Provide the (X, Y) coordinate of the cell's center where the given text is located.  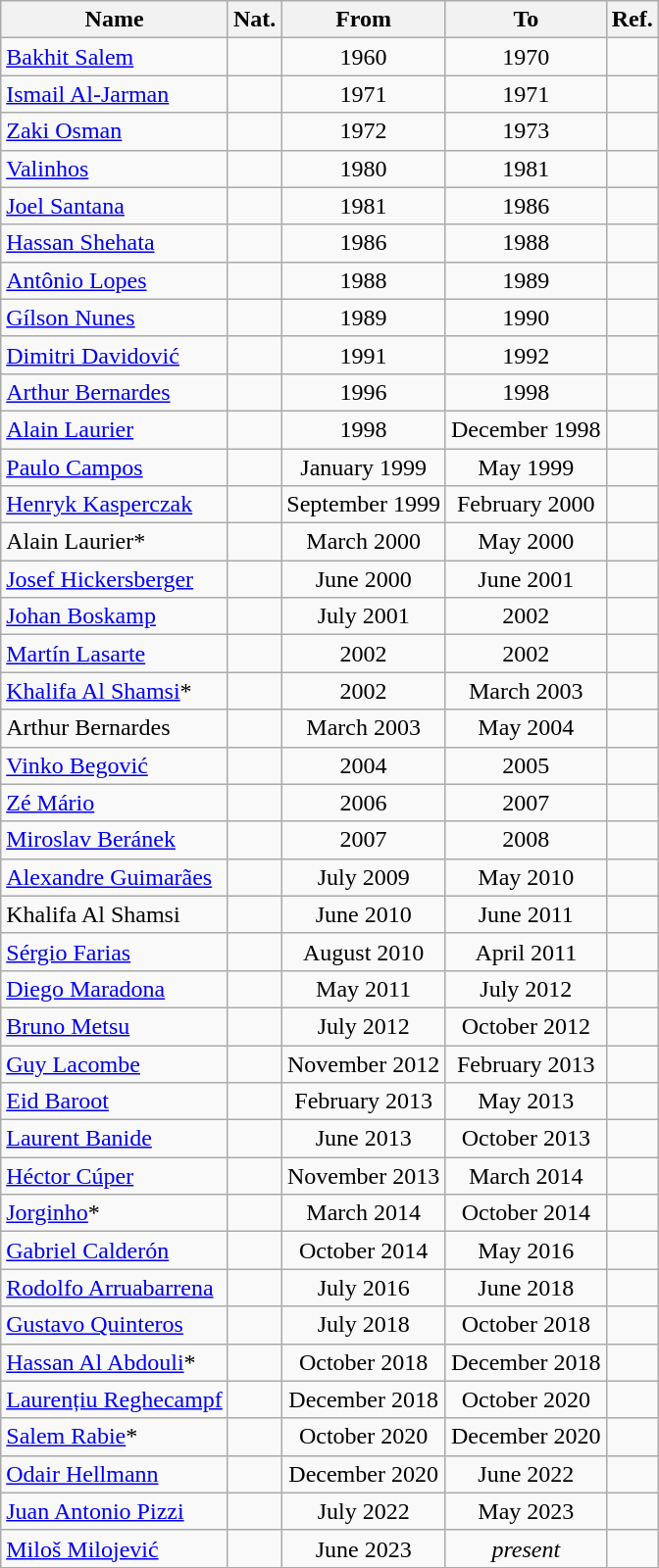
2005 (526, 765)
Laurențiu Reghecampf (115, 1399)
To (526, 20)
Gabriel Calderón (115, 1250)
July 2016 (364, 1288)
1992 (526, 355)
Héctor Cúper (115, 1176)
June 2010 (364, 914)
1990 (526, 318)
Valinhos (115, 169)
May 2013 (526, 1102)
February 2000 (526, 505)
Jorginho* (115, 1213)
Gílson Nunes (115, 318)
present (526, 1548)
1980 (364, 169)
Eid Baroot (115, 1102)
Miroslav Beránek (115, 840)
May 2000 (526, 542)
August 2010 (364, 952)
2008 (526, 840)
Henryk Kasperczak (115, 505)
Bakhit Salem (115, 57)
May 2011 (364, 989)
Johan Boskamp (115, 616)
March 2000 (364, 542)
July 2001 (364, 616)
June 2018 (526, 1288)
Hassan Al Abdouli* (115, 1362)
June 2013 (364, 1139)
Alain Laurier* (115, 542)
July 2022 (364, 1511)
September 1999 (364, 505)
January 1999 (364, 467)
Joel Santana (115, 206)
Guy Lacombe (115, 1063)
Laurent Banide (115, 1139)
June 2023 (364, 1548)
Antônio Lopes (115, 280)
1991 (364, 355)
1972 (364, 131)
Dimitri Davidović (115, 355)
October 2013 (526, 1139)
Josef Hickersberger (115, 579)
From (364, 20)
Khalifa Al Shamsi* (115, 691)
June 2000 (364, 579)
Diego Maradona (115, 989)
2006 (364, 803)
May 2004 (526, 728)
June 2011 (526, 914)
2004 (364, 765)
Juan Antonio Pizzi (115, 1511)
April 2011 (526, 952)
Vinko Begović (115, 765)
November 2012 (364, 1063)
Gustavo Quinteros (115, 1325)
Miloš Milojević (115, 1548)
Alain Laurier (115, 429)
July 2018 (364, 1325)
Martín Lasarte (115, 654)
May 1999 (526, 467)
November 2013 (364, 1176)
Nat. (254, 20)
Sérgio Farias (115, 952)
Salem Rabie* (115, 1437)
May 2023 (526, 1511)
Ref. (632, 20)
Alexandre Guimarães (115, 877)
October 2012 (526, 1026)
Zé Mário (115, 803)
1960 (364, 57)
Odair Hellmann (115, 1474)
July 2009 (364, 877)
May 2016 (526, 1250)
Name (115, 20)
Bruno Metsu (115, 1026)
Paulo Campos (115, 467)
1973 (526, 131)
Hassan Shehata (115, 243)
Ismail Al-Jarman (115, 94)
May 2010 (526, 877)
June 2001 (526, 579)
1996 (364, 392)
Khalifa Al Shamsi (115, 914)
June 2022 (526, 1474)
December 1998 (526, 429)
Zaki Osman (115, 131)
Rodolfo Arruabarrena (115, 1288)
1970 (526, 57)
